For the text-containing cell, return its midpoint in [x, y] coordinate format. 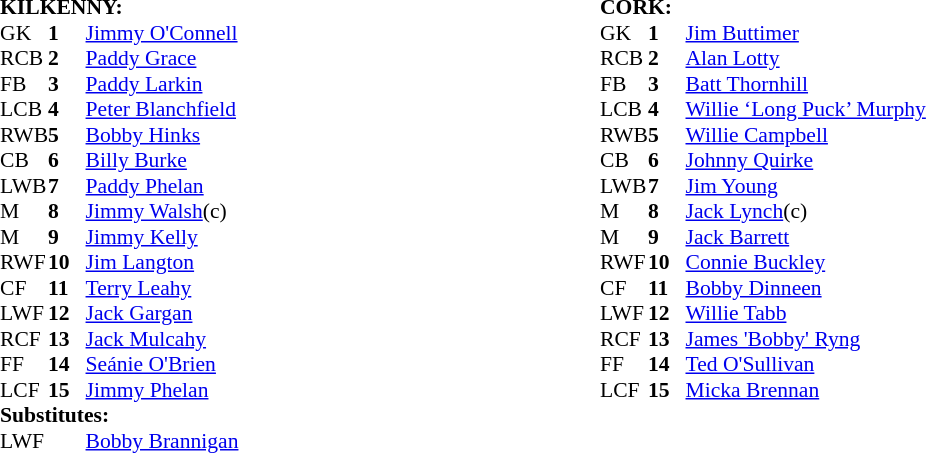
Paddy Grace [162, 59]
Willie ‘Long Puck’ Murphy [806, 109]
Jack Barrett [806, 237]
Seánie O'Brien [162, 365]
Alan Lotty [806, 59]
Substitutes: [119, 415]
Willie Tabb [806, 313]
Batt Thornhill [806, 84]
Jimmy Walsh(c) [162, 211]
Jim Buttimer [806, 33]
Jimmy Kelly [162, 237]
Terry Leahy [162, 288]
Jack Lynch(c) [806, 211]
Willie Campbell [806, 135]
Peter Blanchfield [162, 109]
Bobby Hinks [162, 135]
Paddy Phelan [162, 186]
Jack Gargan [162, 313]
Jim Langton [162, 263]
Paddy Larkin [162, 84]
Jimmy O'Connell [162, 33]
James 'Bobby' Ryng [806, 339]
Jimmy Phelan [162, 390]
Billy Burke [162, 161]
Jim Young [806, 186]
Micka Brennan [806, 390]
Ted O'Sullivan [806, 365]
Johnny Quirke [806, 161]
Connie Buckley [806, 263]
Bobby Dinneen [806, 288]
Jack Mulcahy [162, 339]
